Extract the [x, y] coordinate from the center of the cell holding the provided text.  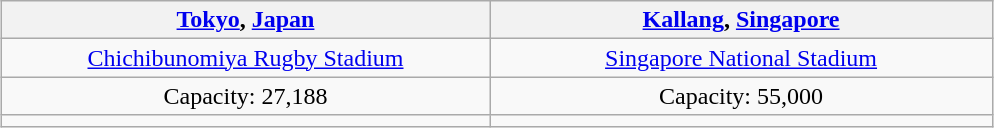
Singapore National Stadium [742, 58]
Chichibunomiya Rugby Stadium [245, 58]
Kallang, Singapore [742, 20]
Capacity: 27,188 [245, 96]
Capacity: 55,000 [742, 96]
Tokyo, Japan [245, 20]
